Output the (x, y) coordinate of the center of the cell containing the given text.  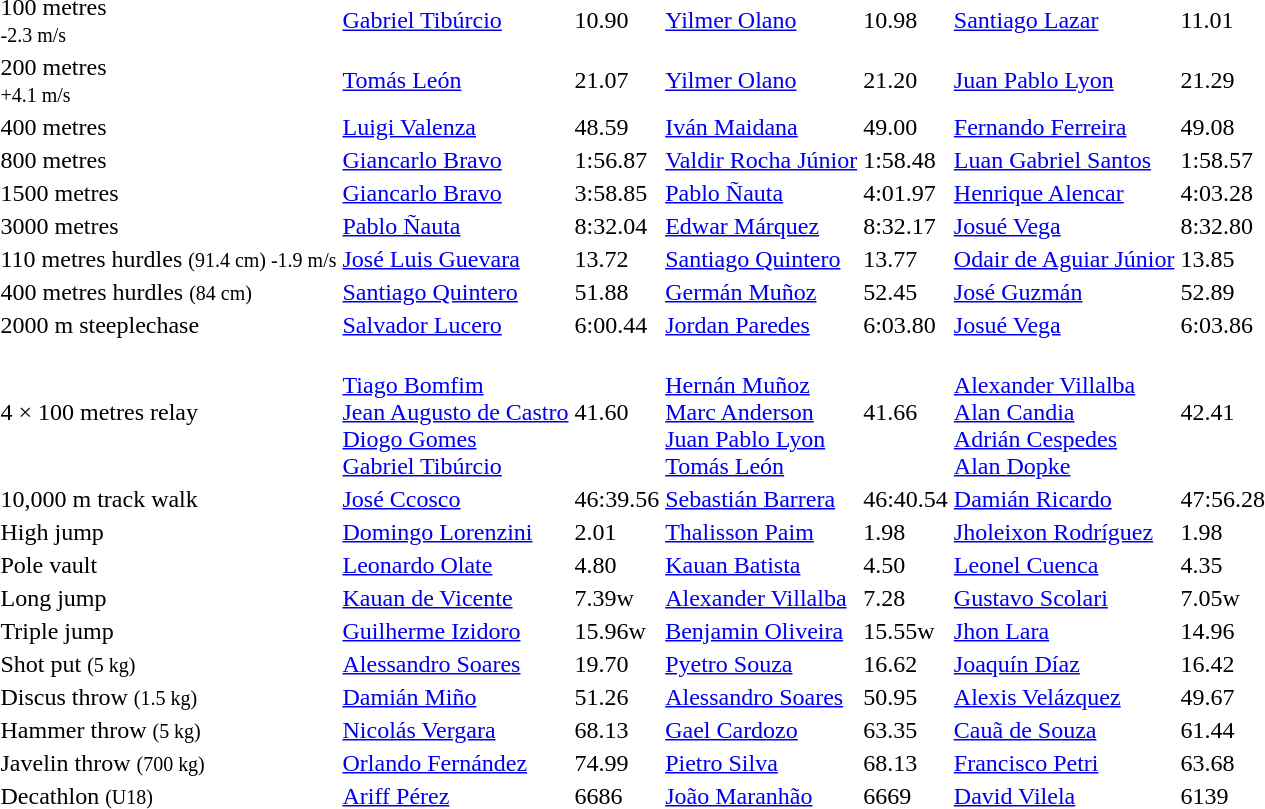
Jhon Lara (1064, 631)
2.01 (617, 532)
Leonel Cuenca (1064, 565)
Cauã de Souza (1064, 730)
Salvador Lucero (456, 325)
49.00 (906, 127)
Luigi Valenza (456, 127)
8:32.17 (906, 226)
74.99 (617, 763)
51.88 (617, 292)
José Ccosco (456, 499)
Jholeixon Rodríguez (1064, 532)
Fernando Ferreira (1064, 127)
Luan Gabriel Santos (1064, 160)
Joaquín Díaz (1064, 664)
4.50 (906, 565)
José Luis Guevara (456, 259)
Yilmer Olano (762, 80)
52.45 (906, 292)
41.60 (617, 412)
Sebastián Barrera (762, 499)
1:58.48 (906, 160)
Tomás León (456, 80)
Benjamin Oliveira (762, 631)
Iván Maidana (762, 127)
1.98 (906, 532)
Nicolás Vergara (456, 730)
19.70 (617, 664)
21.07 (617, 80)
Pyetro Souza (762, 664)
4.80 (617, 565)
Henrique Alencar (1064, 193)
Valdir Rocha Júnior (762, 160)
Juan Pablo Lyon (1064, 80)
50.95 (906, 697)
3:58.85 (617, 193)
Kauan de Vicente (456, 598)
13.72 (617, 259)
Leonardo Olate (456, 565)
16.62 (906, 664)
Orlando Fernández (456, 763)
6:00.44 (617, 325)
6:03.80 (906, 325)
Gustavo Scolari (1064, 598)
Hernán MuñozMarc AndersonJuan Pablo LyonTomás León (762, 412)
1:56.87 (617, 160)
Alexander Villalba (762, 598)
Pietro Silva (762, 763)
15.96w (617, 631)
8:32.04 (617, 226)
Damián Miño (456, 697)
Odair de Aguiar Júnior (1064, 259)
4:01.97 (906, 193)
41.66 (906, 412)
Gael Cardozo (762, 730)
13.77 (906, 259)
Alexis Velázquez (1064, 697)
Domingo Lorenzini (456, 532)
7.28 (906, 598)
Francisco Petri (1064, 763)
7.39w (617, 598)
46:40.54 (906, 499)
48.59 (617, 127)
Guilherme Izidoro (456, 631)
46:39.56 (617, 499)
Jordan Paredes (762, 325)
15.55w (906, 631)
Alexander VillalbaAlan CandiaAdrián CespedesAlan Dopke (1064, 412)
Germán Muñoz (762, 292)
Edwar Márquez (762, 226)
63.35 (906, 730)
Kauan Batista (762, 565)
Thalisson Paim (762, 532)
Tiago BomfimJean Augusto de CastroDiogo GomesGabriel Tibúrcio (456, 412)
José Guzmán (1064, 292)
Damián Ricardo (1064, 499)
21.20 (906, 80)
51.26 (617, 697)
